Return the (x, y) coordinate for the center point of the cell that contains the specified text.  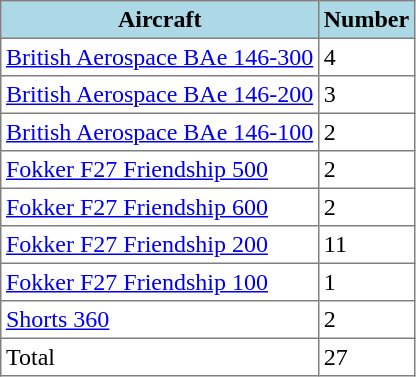
Aircraft (160, 20)
27 (367, 357)
4 (367, 57)
Number (367, 20)
Fokker F27 Friendship 500 (160, 170)
Fokker F27 Friendship 200 (160, 245)
Fokker F27 Friendship 100 (160, 282)
1 (367, 282)
Total (160, 357)
British Aerospace BAe 146-200 (160, 95)
3 (367, 95)
Shorts 360 (160, 320)
11 (367, 245)
British Aerospace BAe 146-100 (160, 132)
British Aerospace BAe 146-300 (160, 57)
Fokker F27 Friendship 600 (160, 207)
